Capture the cell that displays the provided text and extract its [x, y] central coordinate. 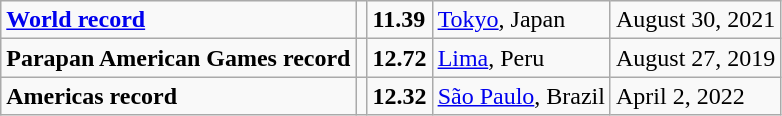
August 30, 2021 [695, 20]
World record [178, 20]
Parapan American Games record [178, 58]
Lima, Peru [521, 58]
April 2, 2022 [695, 96]
12.32 [400, 96]
Americas record [178, 96]
São Paulo, Brazil [521, 96]
August 27, 2019 [695, 58]
11.39 [400, 20]
12.72 [400, 58]
Tokyo, Japan [521, 20]
